Output the (X, Y) coordinate of the center of the cell containing the given text.  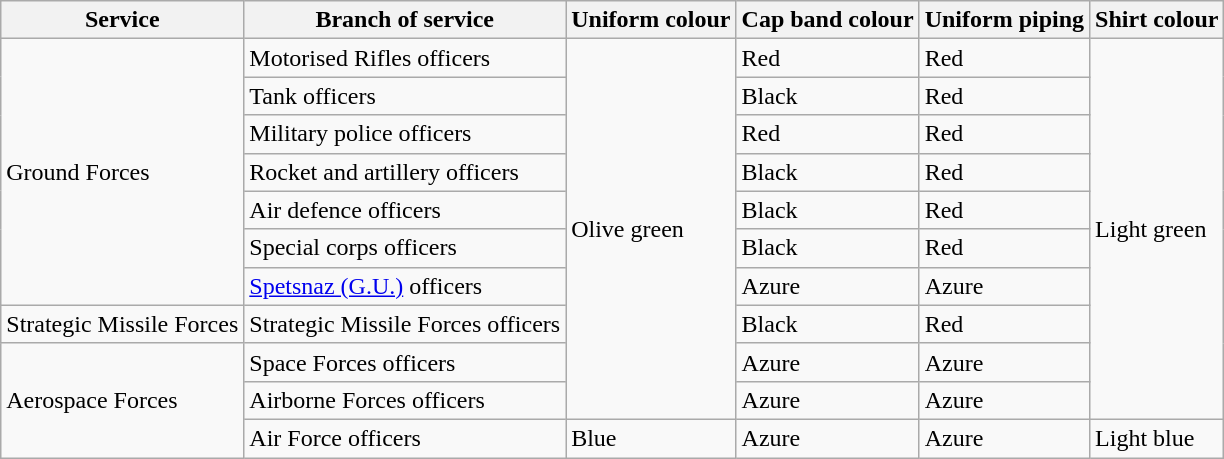
Rocket and artillery officers (405, 172)
Spetsnaz (G.U.) officers (405, 286)
Uniform colour (651, 20)
Tank officers (405, 96)
Strategic Missile Forces (122, 324)
Service (122, 20)
Branch of service (405, 20)
Motorised Rifles officers (405, 58)
Space Forces officers (405, 362)
Air defence officers (405, 210)
Strategic Missile Forces officers (405, 324)
Light green (1157, 230)
Air Force officers (405, 438)
Aerospace Forces (122, 400)
Olive green (651, 230)
Airborne Forces officers (405, 400)
Special corps officers (405, 248)
Uniform piping (1004, 20)
Cap band colour (828, 20)
Military police officers (405, 134)
Light blue (1157, 438)
Shirt colour (1157, 20)
Ground Forces (122, 172)
Blue (651, 438)
